Search for the cell housing the specified text and yield its [x, y] center coordinate. 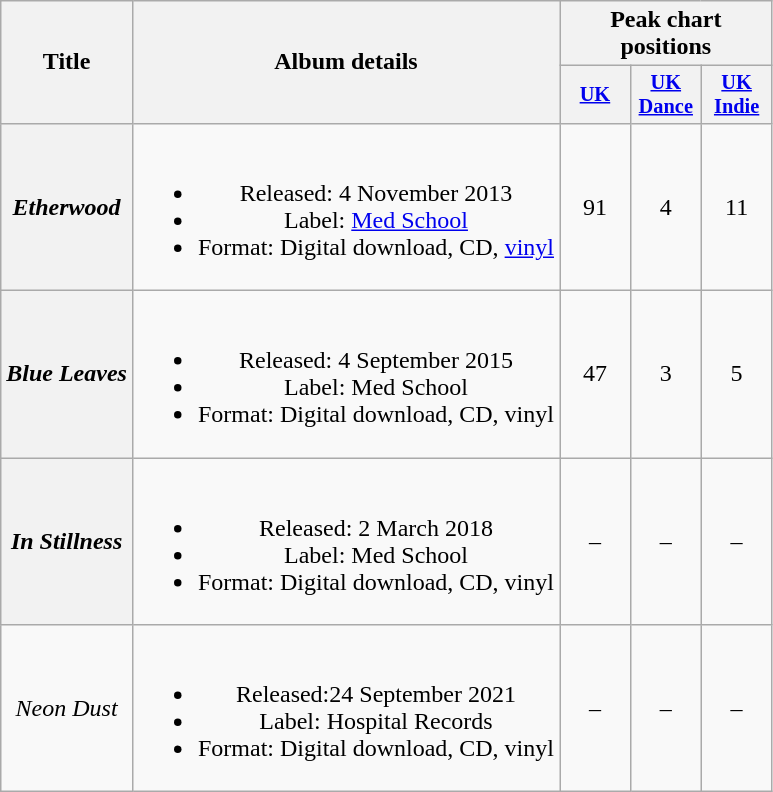
Blue Leaves [67, 374]
4 [666, 206]
5 [736, 374]
Title [67, 62]
91 [596, 206]
UK [596, 95]
3 [666, 374]
Neon Dust [67, 708]
Peak chart positions [666, 34]
Album details [346, 62]
Released:24 September 2021Label: Hospital RecordsFormat: Digital download, CD, vinyl [346, 708]
UK Indie [736, 95]
Released: 2 March 2018Label: Med SchoolFormat: Digital download, CD, vinyl [346, 542]
UK Dance [666, 95]
Released: 4 September 2015Label: Med SchoolFormat: Digital download, CD, vinyl [346, 374]
11 [736, 206]
In Stillness [67, 542]
Etherwood [67, 206]
47 [596, 374]
Released: 4 November 2013Label: Med SchoolFormat: Digital download, CD, vinyl [346, 206]
